Search for the cell housing the specified text and yield its (X, Y) center coordinate. 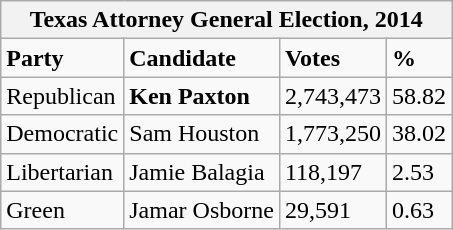
118,197 (332, 172)
Green (62, 210)
1,773,250 (332, 134)
% (420, 58)
Candidate (202, 58)
Sam Houston (202, 134)
2,743,473 (332, 96)
0.63 (420, 210)
Texas Attorney General Election, 2014 (226, 20)
Republican (62, 96)
Jamie Balagia (202, 172)
Jamar Osborne (202, 210)
2.53 (420, 172)
58.82 (420, 96)
Party (62, 58)
29,591 (332, 210)
Votes (332, 58)
Democratic (62, 134)
38.02 (420, 134)
Libertarian (62, 172)
Ken Paxton (202, 96)
